Find where the given text appears and provide that cell's center as [x, y] coordinate. 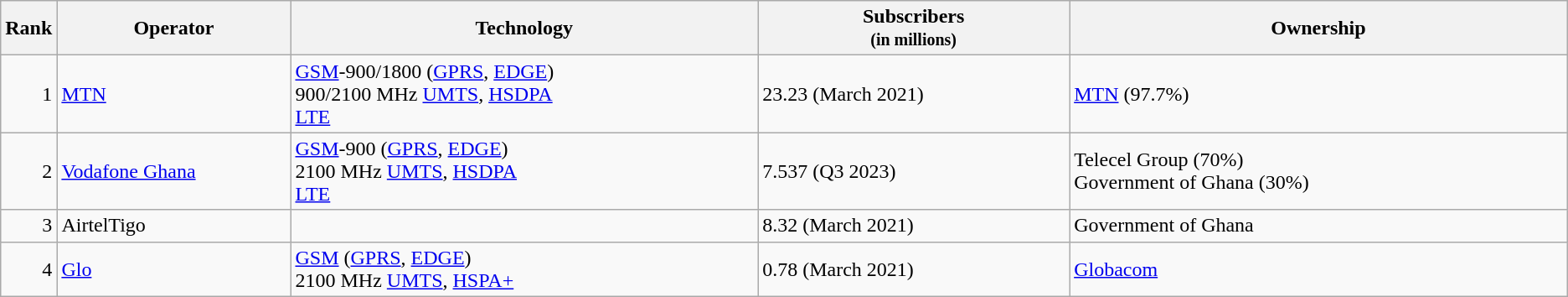
GSM-900 (GPRS, EDGE)2100 MHz UMTS, HSDPALTE [524, 171]
Subscribers(in millions) [914, 29]
3 [28, 226]
Globacom [1318, 268]
GSM-900/1800 (GPRS, EDGE)900/2100 MHz UMTS, HSDPALTE [524, 94]
Technology [524, 29]
2 [28, 171]
Ownership [1318, 29]
7.537 (Q3 2023) [914, 171]
MTN [174, 94]
AirtelTigo [174, 226]
4 [28, 268]
Operator [174, 29]
0.78 (March 2021) [914, 268]
Government of Ghana [1318, 226]
Glo [174, 268]
MTN (97.7%) [1318, 94]
1 [28, 94]
8.32 (March 2021) [914, 226]
Rank [28, 29]
GSM (GPRS, EDGE)2100 MHz UMTS, HSPA+ [524, 268]
Telecel Group (70%)Government of Ghana (30%) [1318, 171]
23.23 (March 2021) [914, 94]
Vodafone Ghana [174, 171]
